Return the [X, Y] coordinate for the center point of the cell that contains the specified text.  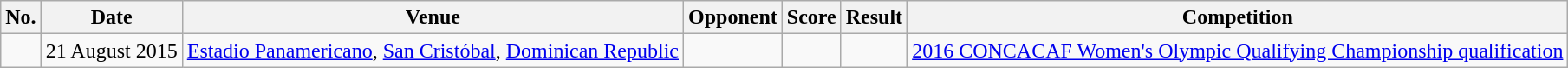
Date [111, 17]
Score [811, 17]
Competition [1238, 17]
Venue [433, 17]
Result [874, 17]
2016 CONCACAF Women's Olympic Qualifying Championship qualification [1238, 51]
Opponent [733, 17]
21 August 2015 [111, 51]
No. [21, 17]
Estadio Panamericano, San Cristóbal, Dominican Republic [433, 51]
